Identify which cell holds the provided text, then report its [x, y] central coordinate. 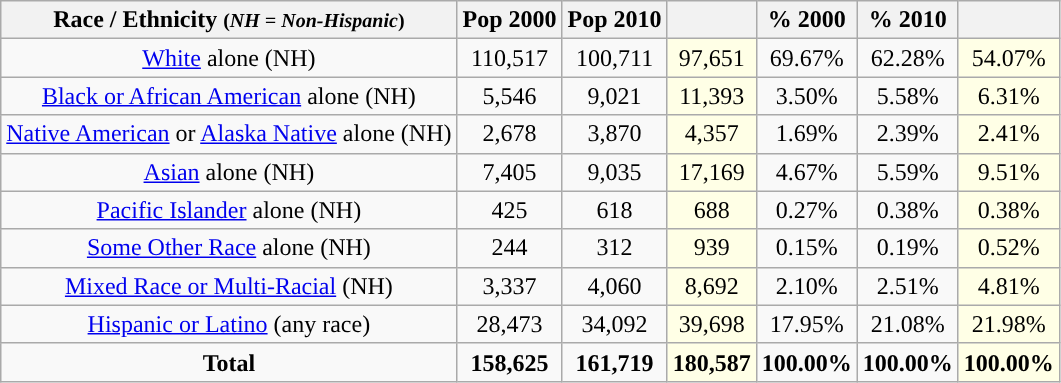
2,678 [510, 134]
11,393 [712, 96]
White alone (NH) [229, 58]
161,719 [614, 362]
21.08% [908, 324]
28,473 [510, 324]
4.81% [1008, 286]
39,698 [712, 324]
0.27% [806, 210]
110,517 [510, 58]
4.67% [806, 172]
7,405 [510, 172]
3,870 [614, 134]
9,021 [614, 96]
100,711 [614, 58]
1.69% [806, 134]
6.31% [1008, 96]
158,625 [510, 362]
Some Other Race alone (NH) [229, 248]
Black or African American alone (NH) [229, 96]
0.52% [1008, 248]
34,092 [614, 324]
9,035 [614, 172]
Total [229, 362]
2.39% [908, 134]
244 [510, 248]
Pop 2010 [614, 20]
4,357 [712, 134]
425 [510, 210]
Mixed Race or Multi-Racial (NH) [229, 286]
312 [614, 248]
4,060 [614, 286]
5.59% [908, 172]
0.19% [908, 248]
Asian alone (NH) [229, 172]
54.07% [1008, 58]
618 [614, 210]
Pop 2000 [510, 20]
17.95% [806, 324]
62.28% [908, 58]
3.50% [806, 96]
180,587 [712, 362]
2.10% [806, 286]
0.15% [806, 248]
688 [712, 210]
5.58% [908, 96]
% 2000 [806, 20]
97,651 [712, 58]
2.51% [908, 286]
% 2010 [908, 20]
17,169 [712, 172]
8,692 [712, 286]
Pacific Islander alone (NH) [229, 210]
5,546 [510, 96]
Hispanic or Latino (any race) [229, 324]
Race / Ethnicity (NH = Non-Hispanic) [229, 20]
21.98% [1008, 324]
3,337 [510, 286]
69.67% [806, 58]
Native American or Alaska Native alone (NH) [229, 134]
2.41% [1008, 134]
939 [712, 248]
9.51% [1008, 172]
